Locate the cell with the specified text and output its (X, Y) center coordinate. 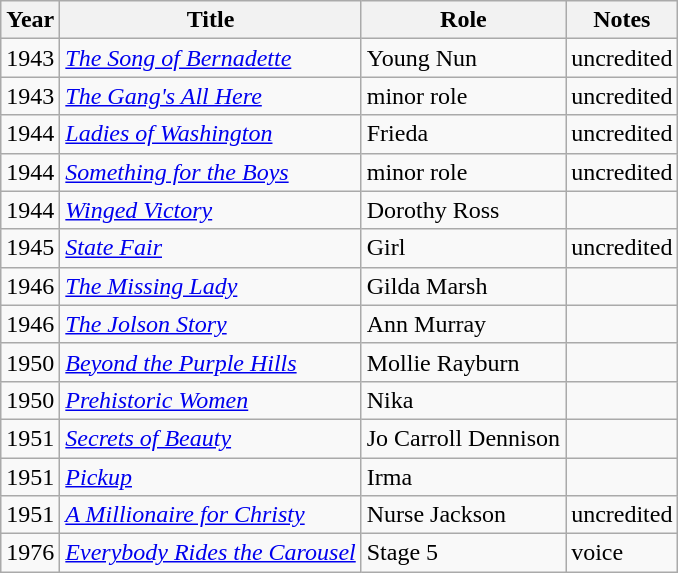
Girl (463, 248)
Title (210, 20)
Young Nun (463, 58)
The Jolson Story (210, 324)
Notes (622, 20)
State Fair (210, 248)
Everybody Rides the Carousel (210, 553)
1945 (30, 248)
Year (30, 20)
voice (622, 553)
The Missing Lady (210, 286)
Nika (463, 400)
Irma (463, 477)
Stage 5 (463, 553)
Ladies of Washington (210, 134)
Secrets of Beauty (210, 438)
The Gang's All Here (210, 96)
Beyond the Purple Hills (210, 362)
Frieda (463, 134)
Gilda Marsh (463, 286)
A Millionaire for Christy (210, 515)
Mollie Rayburn (463, 362)
Something for the Boys (210, 172)
1976 (30, 553)
Role (463, 20)
Nurse Jackson (463, 515)
Pickup (210, 477)
The Song of Bernadette (210, 58)
Ann Murray (463, 324)
Winged Victory (210, 210)
Jo Carroll Dennison (463, 438)
Dorothy Ross (463, 210)
Prehistoric Women (210, 400)
